Search for the cell housing the specified text and yield its (x, y) center coordinate. 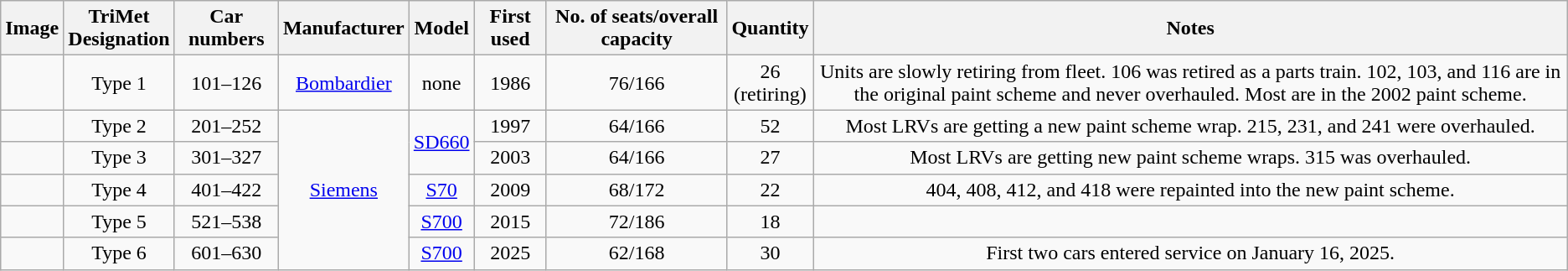
S70 (441, 190)
301–327 (226, 158)
Image (32, 29)
72/186 (637, 221)
Most LRVs are getting new paint scheme wraps. 315 was overhauled. (1190, 158)
1986 (510, 82)
521–538 (226, 221)
Type 6 (119, 253)
2003 (510, 158)
2009 (510, 190)
Model (441, 29)
30 (771, 253)
404, 408, 412, and 418 were repainted into the new paint scheme. (1190, 190)
No. of seats/overall capacity (637, 29)
Notes (1190, 29)
26(retiring) (771, 82)
18 (771, 221)
Car numbers (226, 29)
62/168 (637, 253)
Manufacturer (343, 29)
27 (771, 158)
Type 2 (119, 126)
Most LRVs are getting a new paint scheme wrap. 215, 231, and 241 were overhauled. (1190, 126)
1997 (510, 126)
First two cars entered service on January 16, 2025. (1190, 253)
none (441, 82)
52 (771, 126)
Type 5 (119, 221)
Bombardier (343, 82)
2015 (510, 221)
TriMetDesignation (119, 29)
Siemens (343, 190)
2025 (510, 253)
Type 1 (119, 82)
68/172 (637, 190)
401–422 (226, 190)
601–630 (226, 253)
76/166 (637, 82)
101–126 (226, 82)
Type 3 (119, 158)
First used (510, 29)
Type 4 (119, 190)
Quantity (771, 29)
22 (771, 190)
201–252 (226, 126)
SD660 (441, 142)
